Identify which cell holds the provided text, then report its [X, Y] central coordinate. 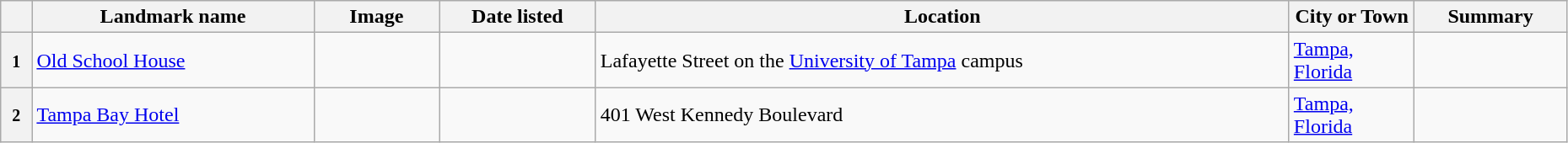
Old School House [173, 61]
2 [17, 114]
Landmark name [173, 17]
Summary [1490, 17]
Date listed [518, 17]
Tampa Bay Hotel [173, 114]
Location [942, 17]
Lafayette Street on the University of Tampa campus [942, 61]
1 [17, 61]
City or Town [1351, 17]
Image [376, 17]
401 West Kennedy Boulevard [942, 114]
